Return the [x, y] coordinate for the center point of the cell that contains the specified text.  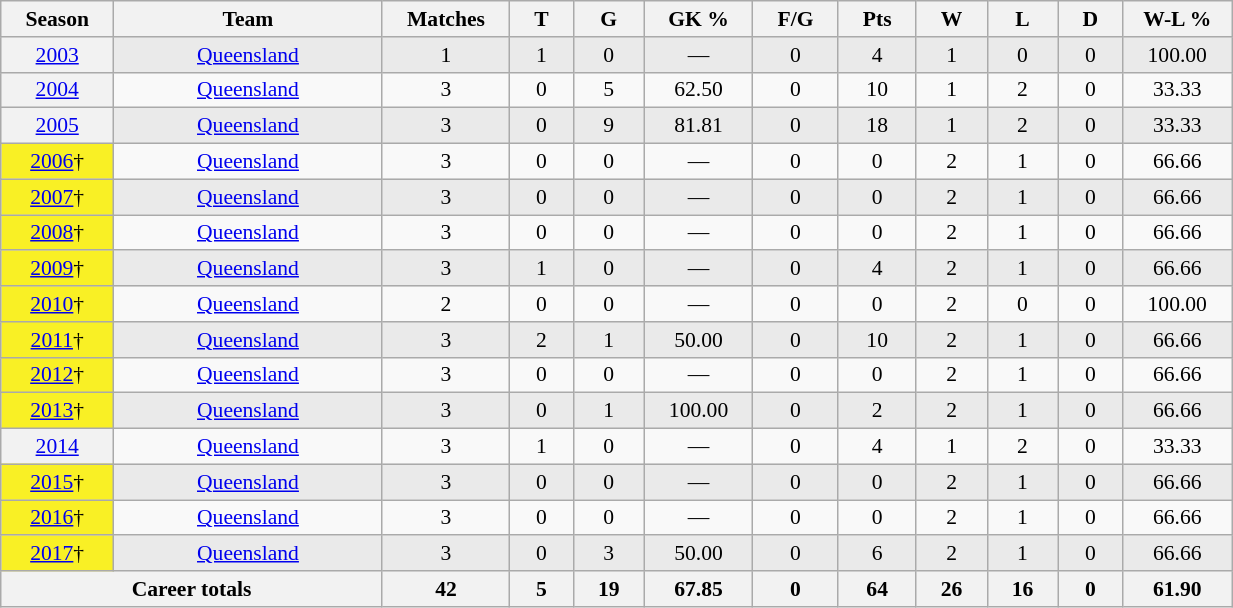
42 [446, 589]
2008† [58, 233]
2006† [58, 162]
67.85 [698, 589]
64 [877, 589]
W [952, 19]
2015† [58, 482]
Team [248, 19]
W-L % [1178, 19]
6 [877, 554]
D [1090, 19]
Pts [877, 19]
81.81 [698, 126]
62.50 [698, 90]
Season [58, 19]
2011† [58, 340]
T [542, 19]
2017† [58, 554]
61.90 [1178, 589]
16 [1022, 589]
2014 [58, 447]
Matches [446, 19]
2012† [58, 375]
2010† [58, 304]
2007† [58, 197]
2003 [58, 55]
G [608, 19]
2009† [58, 269]
9 [608, 126]
26 [952, 589]
2005 [58, 126]
F/G [796, 19]
18 [877, 126]
2004 [58, 90]
2016† [58, 518]
L [1022, 19]
19 [608, 589]
GK % [698, 19]
2013† [58, 411]
Career totals [192, 589]
